Locate the cell with the specified text and output its [x, y] center coordinate. 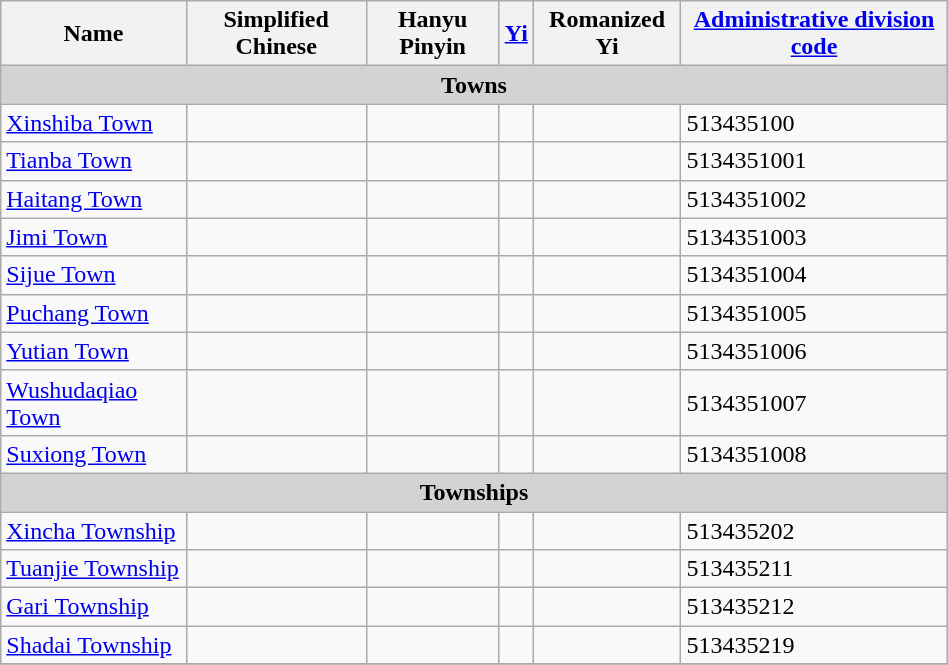
Suxiong Town [94, 454]
Name [94, 34]
Tianba Town [94, 161]
513435212 [814, 607]
5134351004 [814, 275]
5134351001 [814, 161]
Yutian Town [94, 351]
513435219 [814, 645]
5134351002 [814, 199]
Xinshiba Town [94, 123]
513435211 [814, 569]
513435100 [814, 123]
Hanyu Pinyin [432, 34]
Yi [516, 34]
5134351005 [814, 313]
Administrative division code [814, 34]
Wushudaqiao Town [94, 402]
5134351007 [814, 402]
Haitang Town [94, 199]
Romanized Yi [607, 34]
5134351008 [814, 454]
Sijue Town [94, 275]
Towns [474, 85]
Puchang Town [94, 313]
Simplified Chinese [276, 34]
Townships [474, 492]
513435202 [814, 531]
5134351003 [814, 237]
Jimi Town [94, 237]
Shadai Township [94, 645]
Gari Township [94, 607]
Xincha Township [94, 531]
5134351006 [814, 351]
Tuanjie Township [94, 569]
